Find where the given text appears and provide that cell's center as (X, Y) coordinate. 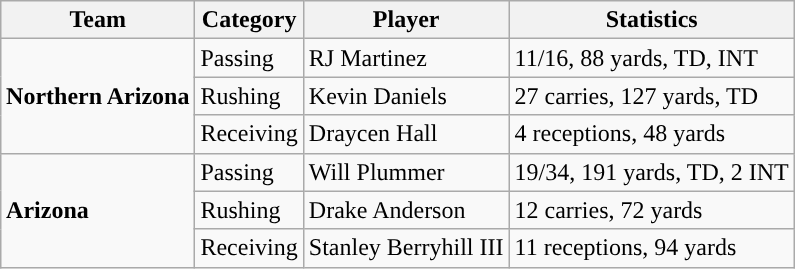
Kevin Daniels (406, 96)
Player (406, 20)
Team (98, 20)
Will Plummer (406, 172)
12 carries, 72 yards (652, 210)
Draycen Hall (406, 134)
11/16, 88 yards, TD, INT (652, 58)
11 receptions, 94 yards (652, 248)
19/34, 191 yards, TD, 2 INT (652, 172)
Northern Arizona (98, 96)
Drake Anderson (406, 210)
RJ Martinez (406, 58)
Statistics (652, 20)
Category (249, 20)
Stanley Berryhill III (406, 248)
Arizona (98, 210)
27 carries, 127 yards, TD (652, 96)
4 receptions, 48 yards (652, 134)
